From the cell containing the given text, extract its center point as [x, y] coordinate. 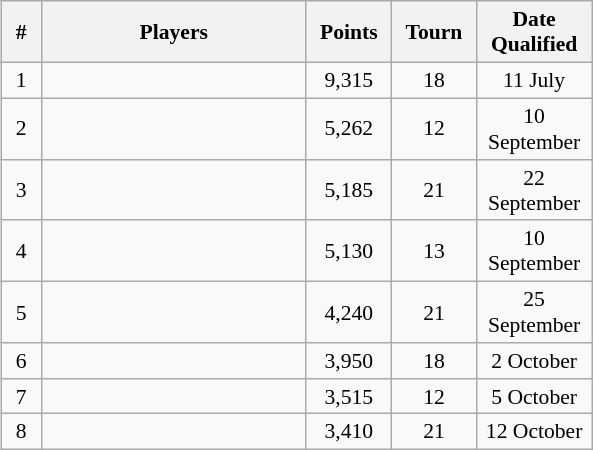
9,315 [348, 80]
25 September [534, 312]
11 July [534, 80]
5,185 [348, 190]
4 [21, 250]
3,410 [348, 432]
Date Qualified [534, 32]
1 [21, 80]
5,262 [348, 128]
5 [21, 312]
4,240 [348, 312]
Points [348, 32]
3 [21, 190]
2 October [534, 361]
7 [21, 396]
Tourn [434, 32]
# [21, 32]
12 October [534, 432]
3,950 [348, 361]
3,515 [348, 396]
22 September [534, 190]
2 [21, 128]
Players [174, 32]
13 [434, 250]
6 [21, 361]
5,130 [348, 250]
8 [21, 432]
5 October [534, 396]
